Detect which cell encompasses the target text, then output its (X, Y) center coordinate. 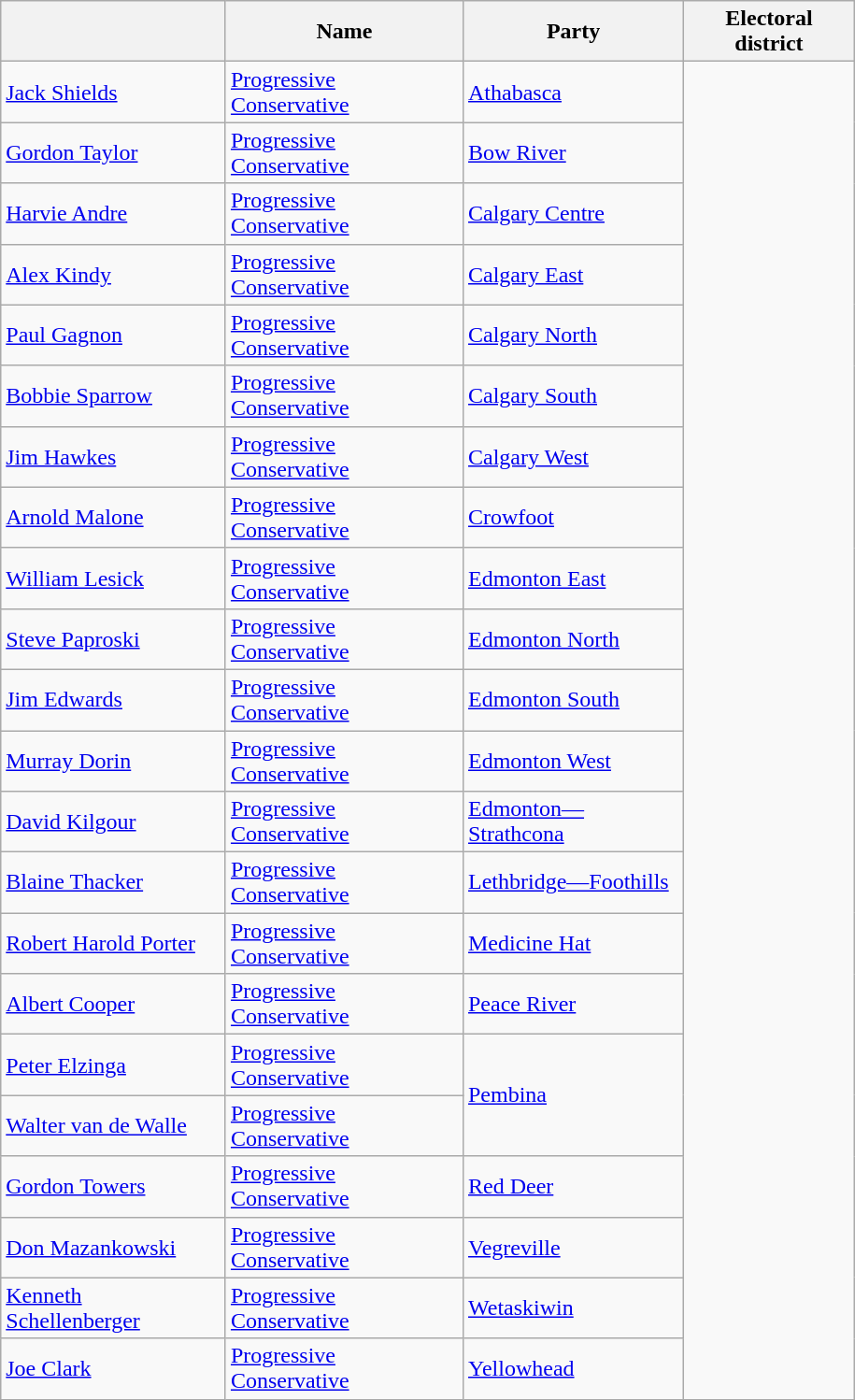
Murray Dorin (114, 761)
William Lesick (114, 578)
Jim Hawkes (114, 456)
Don Mazankowski (114, 1247)
Vegreville (573, 1247)
Peter Elzinga (114, 1065)
Edmonton—Strathcona (573, 822)
Jack Shields (114, 92)
Party (573, 32)
Bow River (573, 153)
Peace River (573, 1004)
Gordon Taylor (114, 153)
Arnold Malone (114, 518)
Steve Paproski (114, 639)
Red Deer (573, 1187)
Calgary North (573, 335)
Kenneth Schellenberger (114, 1308)
Joe Clark (114, 1368)
Walter van de Walle (114, 1125)
Athabasca (573, 92)
Albert Cooper (114, 1004)
Wetaskiwin (573, 1308)
Calgary South (573, 396)
Edmonton East (573, 578)
Pembina (573, 1095)
David Kilgour (114, 822)
Calgary East (573, 275)
Jim Edwards (114, 699)
Calgary Centre (573, 213)
Lethbridge—Foothills (573, 882)
Edmonton North (573, 639)
Calgary West (573, 456)
Gordon Towers (114, 1187)
Blaine Thacker (114, 882)
Bobbie Sparrow (114, 396)
Paul Gagnon (114, 335)
Edmonton South (573, 699)
Medicine Hat (573, 944)
Alex Kindy (114, 275)
Edmonton West (573, 761)
Name (344, 32)
Harvie Andre (114, 213)
Robert Harold Porter (114, 944)
Yellowhead (573, 1368)
Electoral district (770, 32)
Crowfoot (573, 518)
